Return the (X, Y) coordinate for the center point of the cell that contains the specified text.  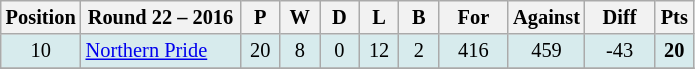
P (260, 17)
Northern Pride (161, 51)
Against (546, 17)
L (379, 17)
Diff (620, 17)
12 (379, 51)
-43 (620, 51)
416 (474, 51)
10 (41, 51)
W (300, 17)
Position (41, 17)
Pts (674, 17)
Round 22 – 2016 (161, 17)
D (340, 17)
0 (340, 51)
8 (300, 51)
2 (419, 51)
459 (546, 51)
B (419, 17)
For (474, 17)
